Determine the (x, y) coordinate at the center of the cell enclosing the given text.  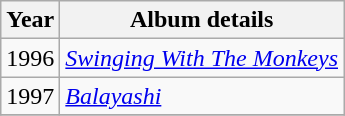
Album details (202, 20)
1997 (30, 96)
Swinging With The Monkeys (202, 58)
1996 (30, 58)
Year (30, 20)
Balayashi (202, 96)
